Extract the [X, Y] coordinate from the center of the cell holding the provided text.  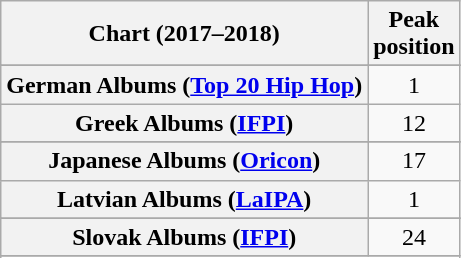
Greek Albums (IFPI) [184, 123]
Chart (2017–2018) [184, 34]
24 [414, 237]
17 [414, 161]
Peak position [414, 34]
12 [414, 123]
Latvian Albums (LaIPA) [184, 199]
German Albums (Top 20 Hip Hop) [184, 85]
Japanese Albums (Oricon) [184, 161]
Slovak Albums (IFPI) [184, 237]
